From the cell containing the given text, extract its center point as (X, Y) coordinate. 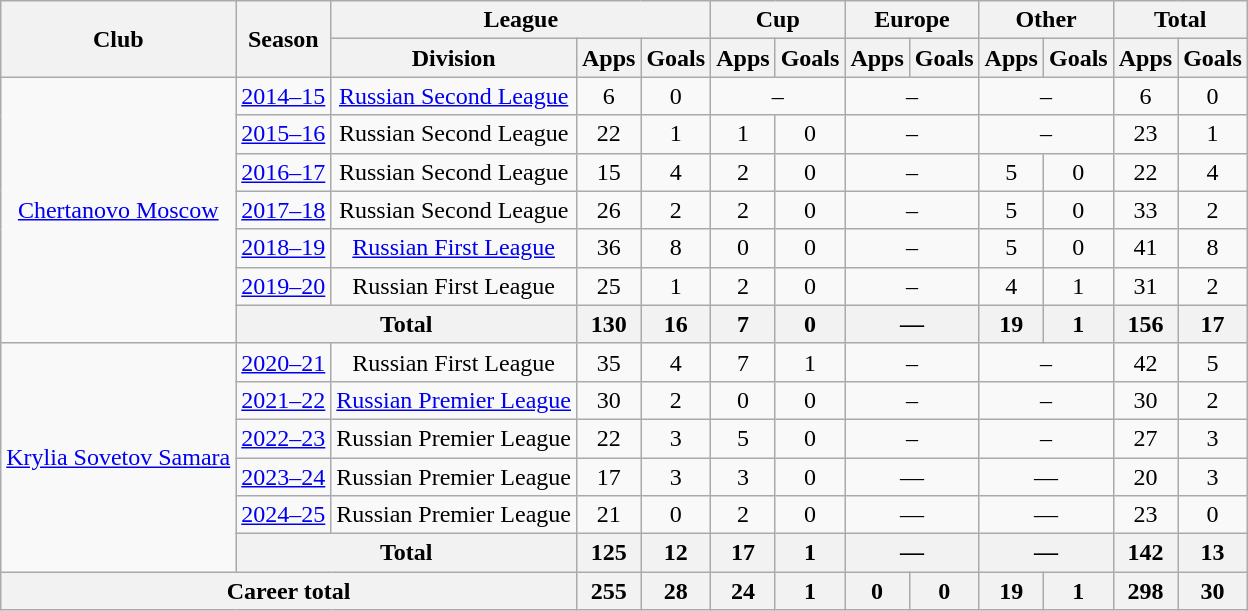
2014–15 (284, 96)
League (521, 20)
31 (1145, 286)
25 (608, 286)
156 (1145, 324)
142 (1145, 553)
Chertanovo Moscow (118, 210)
2024–25 (284, 515)
Division (454, 58)
255 (608, 591)
27 (1145, 438)
Europe (912, 20)
42 (1145, 362)
2018–19 (284, 248)
2016–17 (284, 172)
Krylia Sovetov Samara (118, 457)
Other (1046, 20)
2022–23 (284, 438)
2019–20 (284, 286)
26 (608, 210)
2023–24 (284, 477)
Club (118, 39)
12 (676, 553)
125 (608, 553)
36 (608, 248)
Season (284, 39)
41 (1145, 248)
33 (1145, 210)
20 (1145, 477)
16 (676, 324)
13 (1213, 553)
130 (608, 324)
298 (1145, 591)
21 (608, 515)
Cup (778, 20)
2015–16 (284, 134)
28 (676, 591)
2020–21 (284, 362)
24 (743, 591)
2021–22 (284, 400)
35 (608, 362)
15 (608, 172)
2017–18 (284, 210)
Career total (289, 591)
